Detect which cell encompasses the target text, then output its [X, Y] center coordinate. 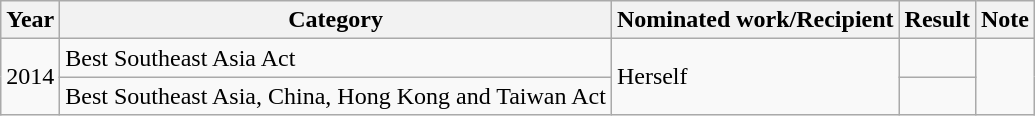
Year [30, 20]
Nominated work/Recipient [755, 20]
Best Southeast Asia Act [336, 58]
Category [336, 20]
Note [1004, 20]
Result [937, 20]
Herself [755, 77]
2014 [30, 77]
Best Southeast Asia, China, Hong Kong and Taiwan Act [336, 96]
